Capture the cell that displays the provided text and extract its (X, Y) central coordinate. 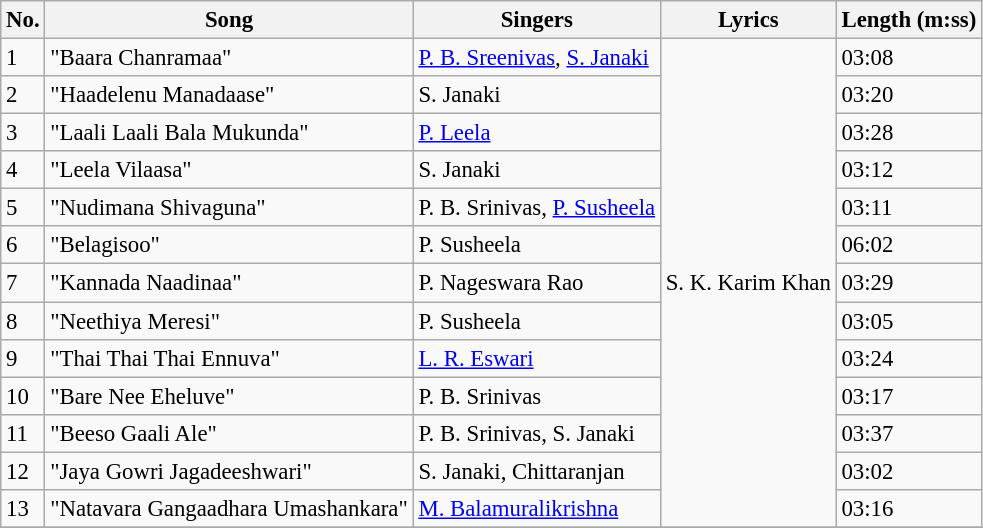
7 (23, 283)
P. B. Srinivas, S. Janaki (536, 433)
"Beeso Gaali Ale" (229, 433)
12 (23, 471)
03:11 (908, 208)
P. Nageswara Rao (536, 283)
"Belagisoo" (229, 245)
"Nudimana Shivaguna" (229, 208)
6 (23, 245)
3 (23, 133)
Length (m:ss) (908, 20)
03:17 (908, 396)
"Neethiya Meresi" (229, 321)
06:02 (908, 245)
03:29 (908, 283)
"Laali Laali Bala Mukunda" (229, 133)
03:12 (908, 170)
11 (23, 433)
"Haadelenu Manadaase" (229, 95)
S. K. Karim Khan (748, 284)
9 (23, 358)
8 (23, 321)
L. R. Eswari (536, 358)
S. Janaki, Chittaranjan (536, 471)
"Thai Thai Thai Ennuva" (229, 358)
03:20 (908, 95)
P. Leela (536, 133)
"Leela Vilaasa" (229, 170)
03:37 (908, 433)
Lyrics (748, 20)
4 (23, 170)
P. B. Srinivas, P. Susheela (536, 208)
03:05 (908, 321)
03:24 (908, 358)
"Bare Nee Eheluve" (229, 396)
5 (23, 208)
13 (23, 509)
1 (23, 58)
03:02 (908, 471)
03:16 (908, 509)
2 (23, 95)
03:08 (908, 58)
Singers (536, 20)
"Baara Chanramaa" (229, 58)
"Natavara Gangaadhara Umashankara" (229, 509)
"Jaya Gowri Jagadeeshwari" (229, 471)
"Kannada Naadinaa" (229, 283)
P. B. Sreenivas, S. Janaki (536, 58)
Song (229, 20)
No. (23, 20)
P. B. Srinivas (536, 396)
M. Balamuralikrishna (536, 509)
10 (23, 396)
03:28 (908, 133)
